Find where the given text appears and provide that cell's center as (x, y) coordinate. 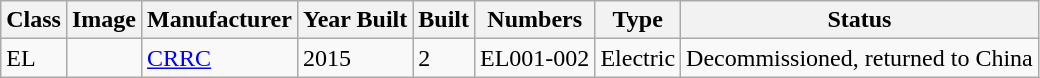
Image (104, 20)
Status (860, 20)
2 (444, 58)
Decommissioned, returned to China (860, 58)
CRRC (220, 58)
Built (444, 20)
Class (34, 20)
Type (638, 20)
Manufacturer (220, 20)
Numbers (535, 20)
Electric (638, 58)
EL (34, 58)
EL001-002 (535, 58)
Year Built (354, 20)
2015 (354, 58)
